Detect which cell encompasses the target text, then output its (x, y) center coordinate. 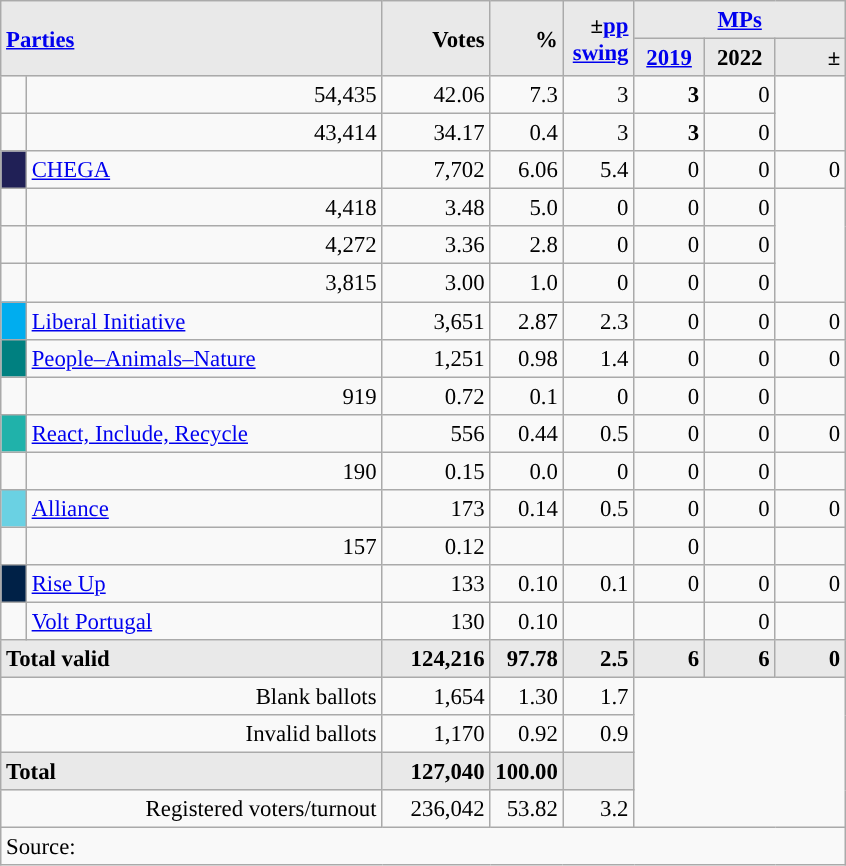
0.14 (526, 509)
1,251 (436, 358)
100.00 (526, 772)
0.98 (526, 358)
173 (436, 509)
2.5 (598, 659)
133 (436, 584)
236,042 (436, 809)
3,815 (204, 283)
Invalid ballots (192, 734)
124,216 (436, 659)
54,435 (204, 95)
43,414 (204, 133)
3.2 (598, 809)
5.0 (526, 208)
0.9 (598, 734)
Votes (436, 38)
1.0 (526, 283)
127,040 (436, 772)
1,654 (436, 697)
190 (204, 471)
0.12 (436, 546)
0.72 (436, 396)
2019 (670, 58)
React, Include, Recycle (204, 433)
2.3 (598, 321)
Rise Up (204, 584)
Volt Portugal (204, 621)
1.7 (598, 697)
34.17 (436, 133)
97.78 (526, 659)
Blank ballots (192, 697)
3.36 (436, 245)
0.44 (526, 433)
1.30 (526, 697)
4,272 (204, 245)
5.4 (598, 170)
% (526, 38)
Total (192, 772)
Registered voters/turnout (192, 809)
3.48 (436, 208)
0.4 (526, 133)
People–Animals–Nature (204, 358)
3.00 (436, 283)
2.8 (526, 245)
7.3 (526, 95)
Total valid (192, 659)
53.82 (526, 809)
Parties (192, 38)
Alliance (204, 509)
42.06 (436, 95)
±pp swing (598, 38)
7,702 (436, 170)
MPs (740, 20)
0.0 (526, 471)
± (810, 58)
130 (436, 621)
1,170 (436, 734)
4,418 (204, 208)
157 (204, 546)
Source: (424, 847)
2022 (740, 58)
556 (436, 433)
Liberal Initiative (204, 321)
0.92 (526, 734)
2.87 (526, 321)
1.4 (598, 358)
6.06 (526, 170)
919 (204, 396)
0.15 (436, 471)
CHEGA (204, 170)
3,651 (436, 321)
